Identify which cell holds the provided text, then report its [x, y] central coordinate. 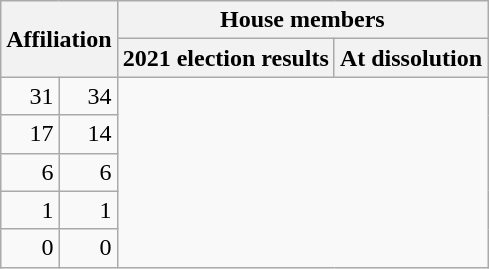
House members [302, 20]
Affiliation [59, 39]
14 [88, 134]
34 [88, 96]
At dissolution [410, 58]
2021 election results [226, 58]
31 [30, 96]
17 [30, 134]
